Determine the [X, Y] coordinate at the center of the cell enclosing the given text.  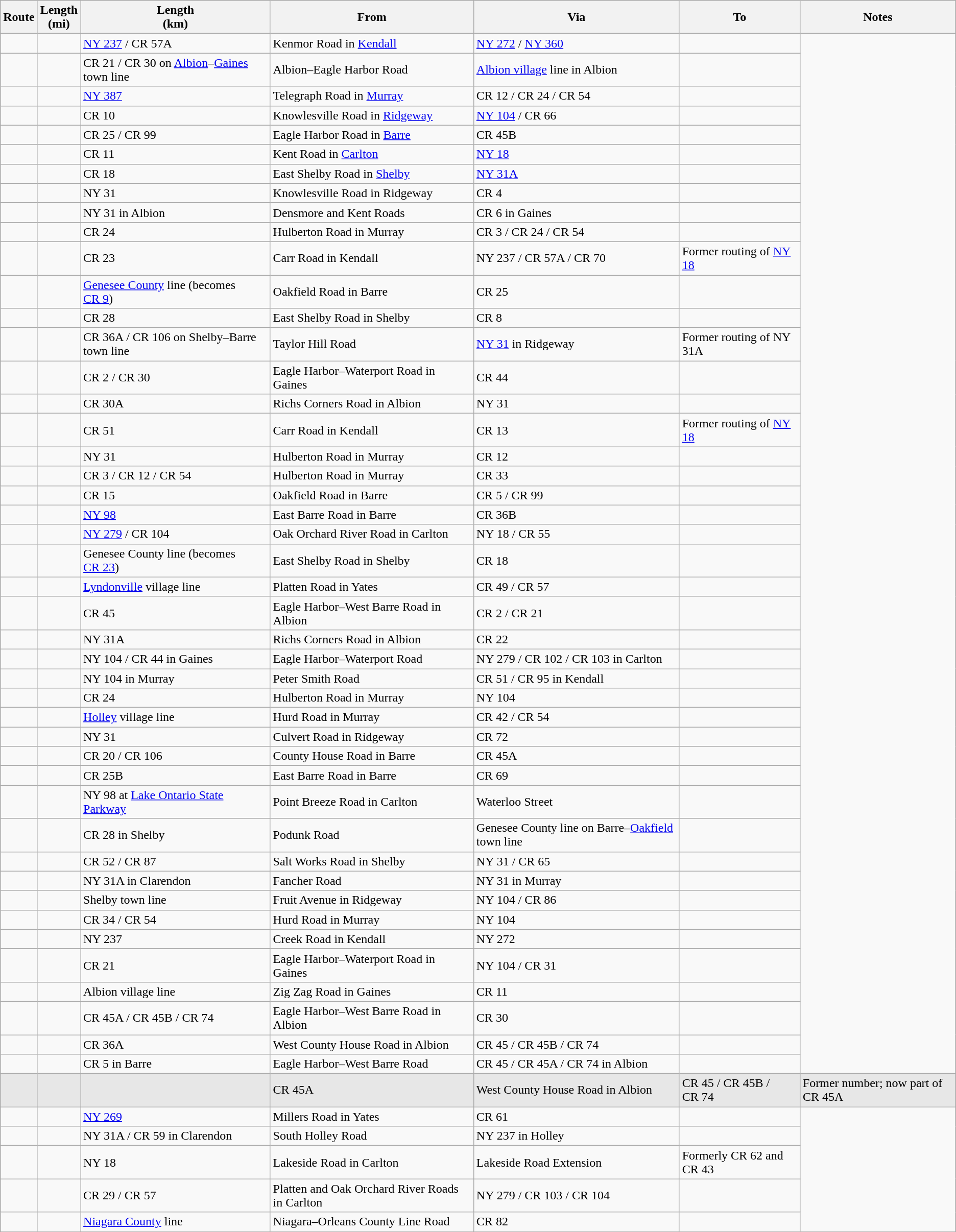
NY 279 / CR 104 [176, 534]
CR 10 [176, 115]
CR 82 [576, 1222]
County House Road in Barre [372, 756]
CR 72 [576, 737]
Eagle Harbor–Waterport Road [372, 659]
NY 31A in Clarendon [176, 881]
CR 2 / CR 21 [576, 613]
CR 23 [176, 258]
Kenmor Road in Kendall [372, 43]
Former routing of NY 31A [739, 344]
CR 45A / CR 45B / CR 74 [176, 1018]
CR 6 in Gaines [576, 212]
CR 4 [576, 193]
Lyndonville village line [176, 587]
Notes [877, 17]
CR 3 / CR 12 / CR 54 [176, 476]
Kent Road in Carlton [372, 154]
NY 31 / CR 65 [576, 861]
Point Breeze Road in Carlton [372, 802]
NY 269 [176, 1117]
From [372, 17]
CR 13 [576, 430]
NY 98 at Lake Ontario State Parkway [176, 802]
Albion village line [176, 992]
Genesee County line (becomes CR 9) [176, 291]
CR 69 [576, 776]
Fancher Road [372, 881]
Fruit Avenue in Ridgeway [372, 900]
Holley village line [176, 717]
NY 104 / CR 44 in Gaines [176, 659]
Platten Road in Yates [372, 587]
NY 31A / CR 59 in Clarendon [176, 1136]
CR 21 / CR 30 on Albion–Gaines town line [176, 69]
Genesee County line (becomes CR 23) [176, 561]
CR 36A [176, 1044]
NY 18 / CR 55 [576, 534]
NY 31 in Albion [176, 212]
Albion–Eagle Harbor Road [372, 69]
CR 12 [576, 456]
NY 31 in Murray [576, 881]
To [739, 17]
Eagle Harbor Road in Barre [372, 135]
NY 104 / CR 66 [576, 115]
NY 98 [176, 515]
NY 272 / NY 360 [576, 43]
Telegraph Road in Murray [372, 96]
CR 42 / CR 54 [576, 717]
CR 52 / CR 87 [176, 861]
Genesee County line on Barre–Oakfield town line [576, 835]
CR 49 / CR 57 [576, 587]
Former number; now part of CR 45A [877, 1091]
NY 31 in Ridgeway [576, 344]
Lakeside Road in Carlton [372, 1162]
Culvert Road in Ridgeway [372, 737]
CR 5 / CR 99 [576, 495]
NY 387 [176, 96]
CR 22 [576, 639]
Peter Smith Road [372, 679]
Albion village line in Albion [576, 69]
Niagara–Orleans County Line Road [372, 1222]
Zig Zag Road in Gaines [372, 992]
NY 104 / CR 86 [576, 900]
Podunk Road [372, 835]
CR 51 [176, 430]
CR 34 / CR 54 [176, 920]
CR 36A / CR 106 on Shelby–Barre town line [176, 344]
Densmore and Kent Roads [372, 212]
Lakeside Road Extension [576, 1162]
NY 237 [176, 939]
CR 45B [576, 135]
CR 45 [176, 613]
CR 25 [576, 291]
NY 279 / CR 102 / CR 103 in Carlton [576, 659]
NY 104 / CR 31 [576, 965]
CR 12 / CR 24 / CR 54 [576, 96]
NY 279 / CR 103 / CR 104 [576, 1196]
CR 21 [176, 965]
Waterloo Street [576, 802]
NY 237 / CR 57A / CR 70 [576, 258]
NY 237 / CR 57A [176, 43]
Salt Works Road in Shelby [372, 861]
CR 28 [176, 318]
Shelby town line [176, 900]
CR 29 / CR 57 [176, 1196]
CR 61 [576, 1117]
Niagara County line [176, 1222]
Platten and Oak Orchard River Roads in Carlton [372, 1196]
CR 20 / CR 106 [176, 756]
CR 45 / CR 45A / CR 74 in Albion [576, 1064]
CR 5 in Barre [176, 1064]
Formerly CR 62 and CR 43 [739, 1162]
CR 30A [176, 404]
Route [19, 17]
CR 8 [576, 318]
Length(mi) [59, 17]
CR 30 [576, 1018]
South Holley Road [372, 1136]
CR 2 / CR 30 [176, 378]
CR 25 / CR 99 [176, 135]
Taylor Hill Road [372, 344]
CR 44 [576, 378]
Eagle Harbor–West Barre Road [372, 1064]
Millers Road in Yates [372, 1117]
NY 272 [576, 939]
NY 237 in Holley [576, 1136]
NY 104 in Murray [176, 679]
CR 28 in Shelby [176, 835]
CR 51 / CR 95 in Kendall [576, 679]
CR 36B [576, 515]
Creek Road in Kendall [372, 939]
CR 15 [176, 495]
CR 25B [176, 776]
Via [576, 17]
CR 3 / CR 24 / CR 54 [576, 232]
CR 33 [576, 476]
Oak Orchard River Road in Carlton [372, 534]
Length(km) [176, 17]
